Output the [x, y] coordinate of the center of the cell containing the given text.  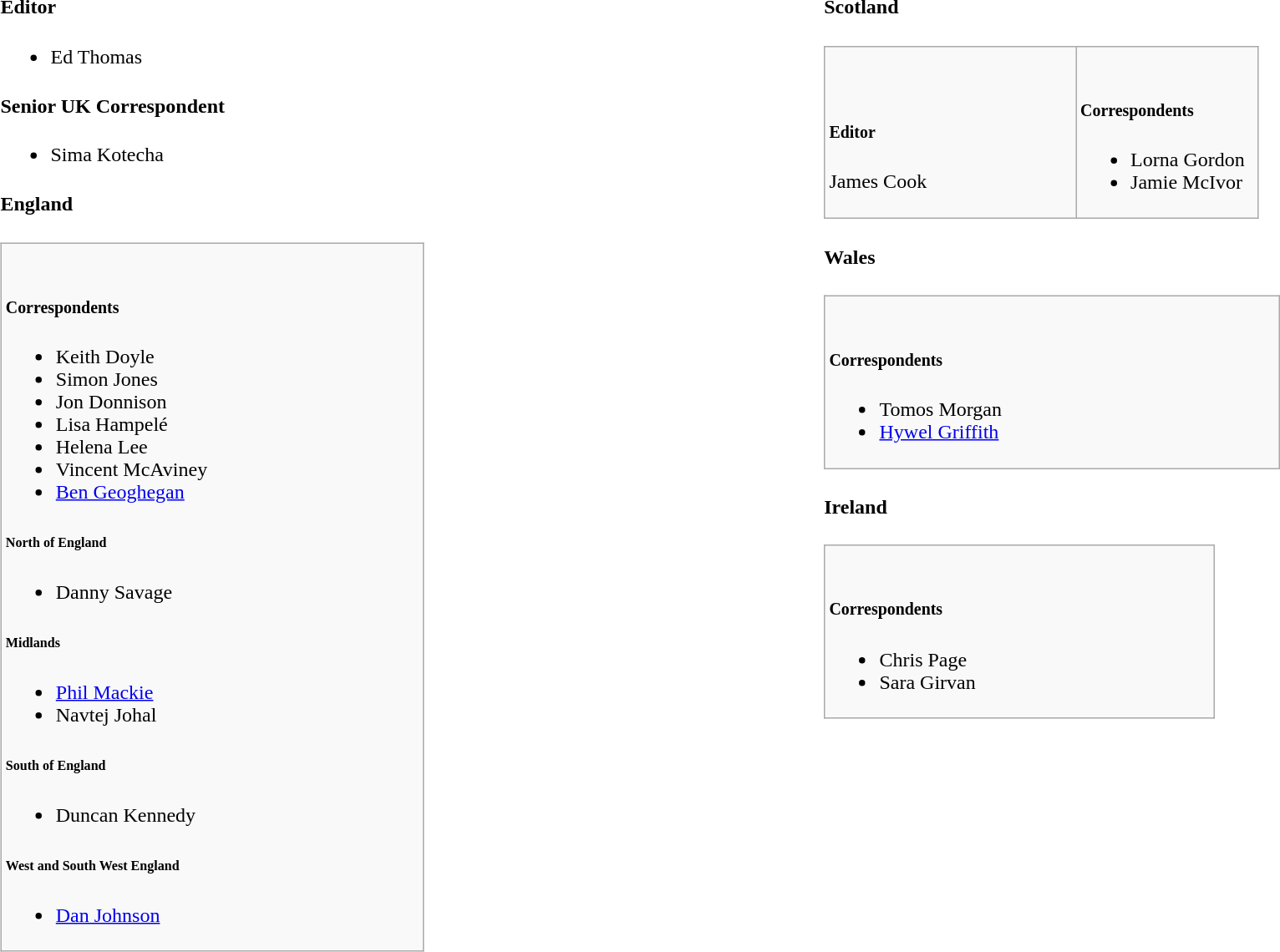
CorrespondentsChris PageSara Girvan [1019, 631]
CorrespondentsLorna GordonJamie McIvor [1168, 132]
EditorJames Cook [951, 132]
CorrespondentsTomos MorganHywel Griffith [1052, 382]
